Return the (x, y) coordinate for the center point of the cell that contains the specified text.  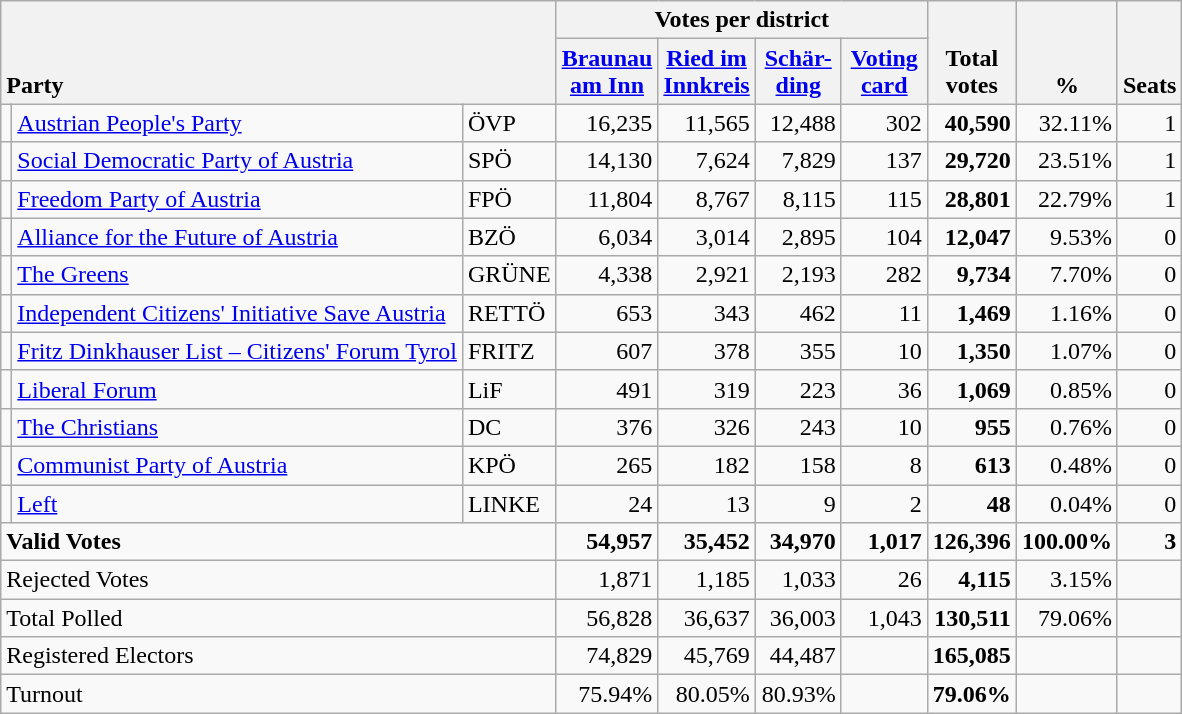
Total Polled (278, 618)
Schär-ding (798, 72)
36,003 (798, 618)
The Christians (238, 427)
24 (607, 503)
26 (884, 580)
12,488 (798, 123)
6,034 (607, 237)
1.16% (1066, 313)
GRÜNE (509, 275)
1,469 (972, 313)
11,804 (607, 199)
% (1066, 52)
1,871 (607, 580)
KPÖ (509, 465)
29,720 (972, 161)
243 (798, 427)
34,970 (798, 542)
Social Democratic Party of Austria (238, 161)
9,734 (972, 275)
35,452 (706, 542)
7,624 (706, 161)
48 (972, 503)
4,338 (607, 275)
Seats (1149, 52)
SPÖ (509, 161)
1,043 (884, 618)
2,895 (798, 237)
LINKE (509, 503)
32.11% (1066, 123)
Votes per district (742, 20)
302 (884, 123)
2,193 (798, 275)
The Greens (238, 275)
45,769 (706, 656)
12,047 (972, 237)
265 (607, 465)
Totalvotes (972, 52)
1,033 (798, 580)
137 (884, 161)
23.51% (1066, 161)
22.79% (1066, 199)
1,069 (972, 389)
Fritz Dinkhauser List – Citizens' Forum Tyrol (238, 351)
DC (509, 427)
955 (972, 427)
1,017 (884, 542)
RETTÖ (509, 313)
100.00% (1066, 542)
36 (884, 389)
Registered Electors (278, 656)
28,801 (972, 199)
54,957 (607, 542)
182 (706, 465)
115 (884, 199)
LiF (509, 389)
0.48% (1066, 465)
326 (706, 427)
165,085 (972, 656)
2 (884, 503)
Valid Votes (278, 542)
0.76% (1066, 427)
130,511 (972, 618)
80.05% (706, 694)
Turnout (278, 694)
44,487 (798, 656)
343 (706, 313)
282 (884, 275)
8,767 (706, 199)
223 (798, 389)
607 (607, 351)
Ried imInnkreis (706, 72)
74,829 (607, 656)
653 (607, 313)
104 (884, 237)
Party (278, 52)
13 (706, 503)
Freedom Party of Austria (238, 199)
7.70% (1066, 275)
FRITZ (509, 351)
613 (972, 465)
0.85% (1066, 389)
3.15% (1066, 580)
80.93% (798, 694)
BZÖ (509, 237)
Austrian People's Party (238, 123)
75.94% (607, 694)
3,014 (706, 237)
3 (1149, 542)
1,185 (706, 580)
Liberal Forum (238, 389)
14,130 (607, 161)
36,637 (706, 618)
ÖVP (509, 123)
2,921 (706, 275)
355 (798, 351)
Independent Citizens' Initiative Save Austria (238, 313)
56,828 (607, 618)
462 (798, 313)
11,565 (706, 123)
319 (706, 389)
0.04% (1066, 503)
11 (884, 313)
9.53% (1066, 237)
Left (238, 503)
376 (607, 427)
Braunauam Inn (607, 72)
7,829 (798, 161)
1,350 (972, 351)
Alliance for the Future of Austria (238, 237)
Rejected Votes (278, 580)
126,396 (972, 542)
4,115 (972, 580)
Communist Party of Austria (238, 465)
8 (884, 465)
158 (798, 465)
378 (706, 351)
8,115 (798, 199)
16,235 (607, 123)
FPÖ (509, 199)
491 (607, 389)
1.07% (1066, 351)
9 (798, 503)
Votingcard (884, 72)
40,590 (972, 123)
